From the cell containing the given text, extract its center point as [X, Y] coordinate. 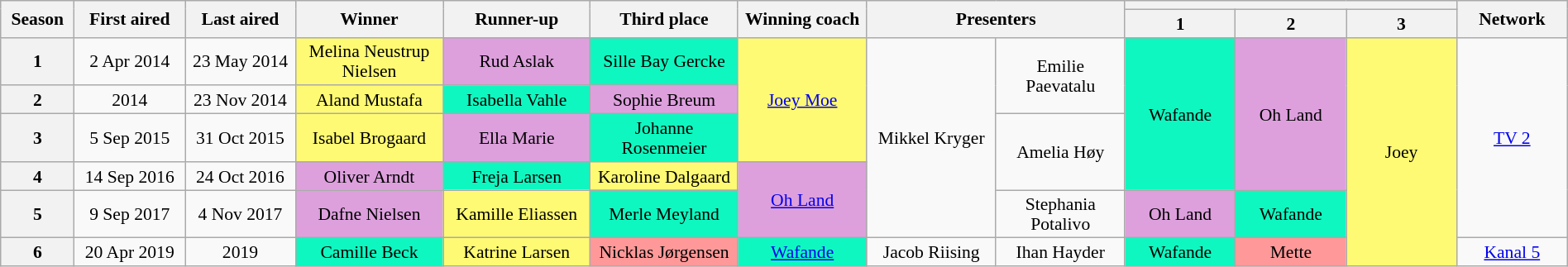
Stephania Potalivo [1060, 214]
Season [38, 19]
Joey [1402, 152]
First aired [130, 19]
Rud Aslak [517, 61]
Isabella Vahle [517, 100]
2 Apr 2014 [130, 61]
31 Oct 2015 [241, 138]
Kamille Eliassen [517, 214]
Runner-up [517, 19]
Merle Meyland [664, 214]
9 Sep 2017 [130, 214]
20 Apr 2019 [130, 252]
Joey Moe [802, 99]
Ihan Hayder [1060, 252]
4 [38, 176]
24 Oct 2016 [241, 176]
Presenters [996, 19]
Kanal 5 [1512, 252]
Winning coach [802, 19]
Karoline Dalgaard [664, 176]
Aland Mustafa [369, 100]
Dafne Nielsen [369, 214]
Isabel Brogaard [369, 138]
Amelia Høy [1060, 152]
14 Sep 2016 [130, 176]
5 [38, 214]
Last aired [241, 19]
Winner [369, 19]
Ella Marie [517, 138]
Mette [1291, 252]
Third place [664, 19]
Network [1512, 19]
2014 [130, 100]
4 Nov 2017 [241, 214]
Jacob Riising [931, 252]
Freja Larsen [517, 176]
23 Nov 2014 [241, 100]
Mikkel Kryger [931, 137]
Camille Beck [369, 252]
Sophie Breum [664, 100]
TV 2 [1512, 137]
Emilie Paevatalu [1060, 75]
Johanne Rosenmeier [664, 138]
Sille Bay Gercke [664, 61]
Oliver Arndt [369, 176]
Katrine Larsen [517, 252]
5 Sep 2015 [130, 138]
Melina Neustrup Nielsen [369, 61]
2019 [241, 252]
6 [38, 252]
Nicklas Jørgensen [664, 252]
23 May 2014 [241, 61]
